Determine the [X, Y] coordinate at the center of the cell enclosing the given text.  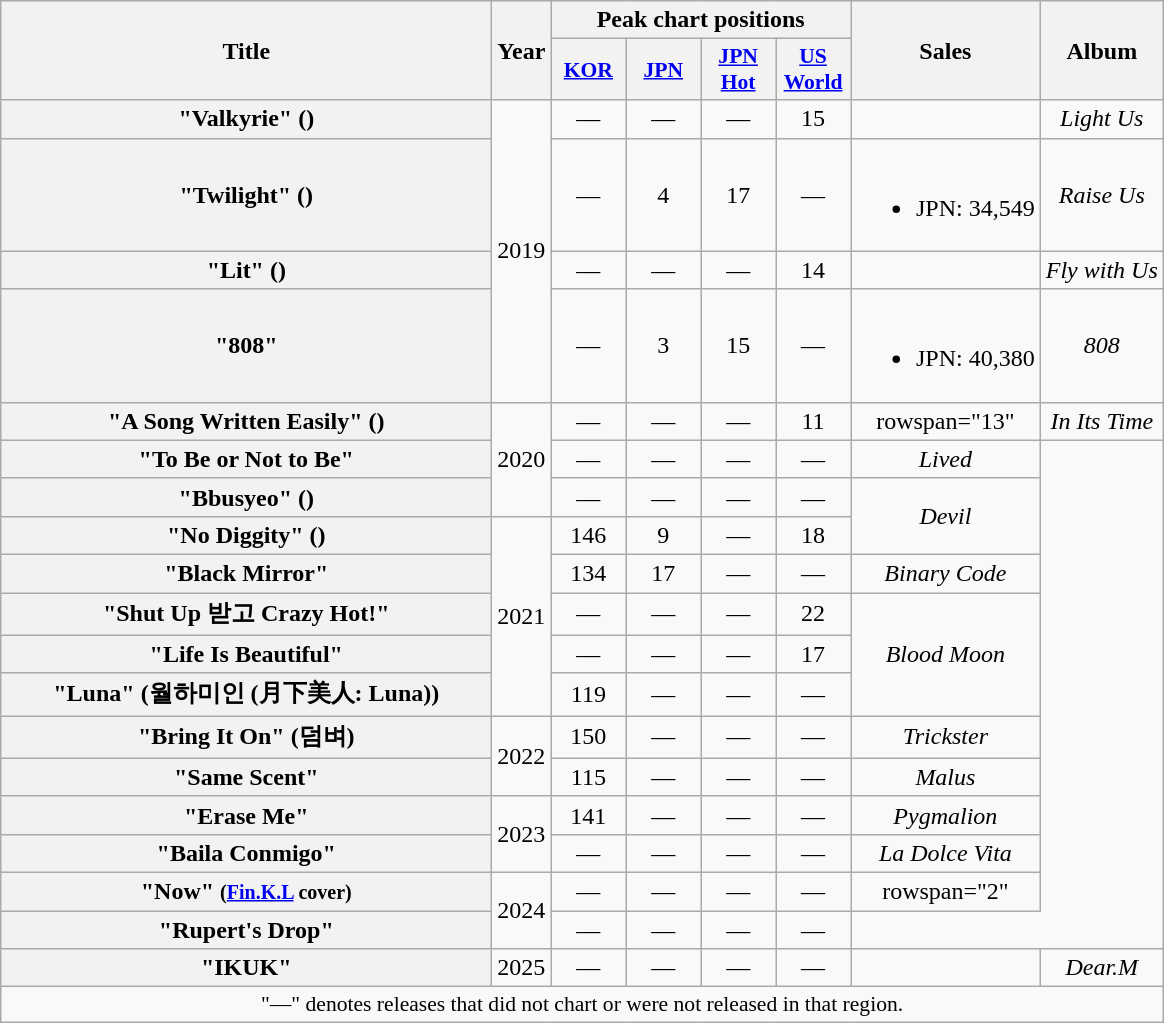
JPN: 40,380 [945, 346]
141 [588, 815]
2024 [522, 910]
2023 [522, 834]
146 [588, 535]
"Twilight" () [246, 194]
22 [814, 614]
"Bring It On" (덤벼) [246, 738]
"Same Scent" [246, 777]
Year [522, 50]
2019 [522, 251]
2021 [522, 616]
Light Us [1102, 119]
US World [814, 70]
Lived [945, 459]
2022 [522, 756]
JPN Hot [738, 70]
3 [664, 346]
808 [1102, 346]
2025 [522, 968]
rowspan="2" [945, 891]
"Baila Conmigo" [246, 853]
"IKUK" [246, 968]
Dear.M [1102, 968]
2020 [522, 459]
115 [588, 777]
Album [1102, 50]
"Erase Me" [246, 815]
"A Song Written Easily" () [246, 421]
Raise Us [1102, 194]
In Its Time [1102, 421]
"Valkyrie" () [246, 119]
134 [588, 573]
La Dolce Vita [945, 853]
KOR [588, 70]
"Black Mirror" [246, 573]
"Rupert's Drop" [246, 929]
"Lit" () [246, 270]
Blood Moon [945, 654]
"Life Is Beautiful" [246, 654]
"To Be or Not to Be" [246, 459]
"Luna" (월하미인 (月下美人: Luna)) [246, 694]
Peak chart positions [701, 20]
Fly with Us [1102, 270]
Binary Code [945, 573]
Malus [945, 777]
rowspan="13" [945, 421]
4 [664, 194]
150 [588, 738]
"Shut Up 받고 Crazy Hot!" [246, 614]
"Bbusyeo" () [246, 497]
119 [588, 694]
9 [664, 535]
11 [814, 421]
"Now" (Fin.K.L cover) [246, 891]
JPN: 34,549 [945, 194]
Trickster [945, 738]
"808" [246, 346]
Sales [945, 50]
"No Diggity" () [246, 535]
Pygmalion [945, 815]
18 [814, 535]
"—" denotes releases that did not chart or were not released in that region. [582, 1005]
14 [814, 270]
Devil [945, 516]
Title [246, 50]
JPN [664, 70]
